From the cell containing the given text, extract its center point as (X, Y) coordinate. 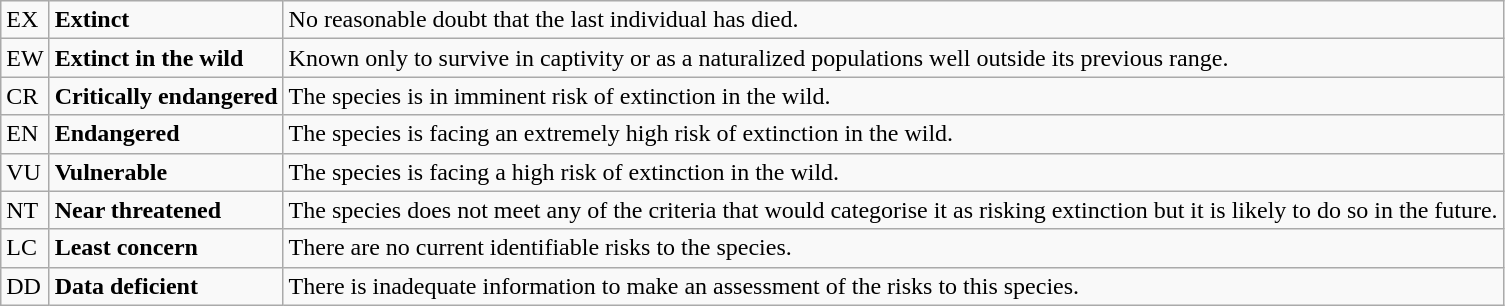
DD (25, 286)
CR (25, 96)
There is inadequate information to make an assessment of the risks to this species. (893, 286)
LC (25, 248)
EX (25, 20)
The species is facing an extremely high risk of extinction in the wild. (893, 134)
EN (25, 134)
No reasonable doubt that the last individual has died. (893, 20)
Extinct in the wild (166, 58)
Extinct (166, 20)
NT (25, 210)
Known only to survive in captivity or as a naturalized populations well outside its previous range. (893, 58)
Data deficient (166, 286)
Near threatened (166, 210)
Endangered (166, 134)
EW (25, 58)
The species does not meet any of the criteria that would categorise it as risking extinction but it is likely to do so in the future. (893, 210)
VU (25, 172)
Vulnerable (166, 172)
The species is in imminent risk of extinction in the wild. (893, 96)
The species is facing a high risk of extinction in the wild. (893, 172)
Critically endangered (166, 96)
Least concern (166, 248)
There are no current identifiable risks to the species. (893, 248)
